Identify which cell holds the provided text, then report its (x, y) central coordinate. 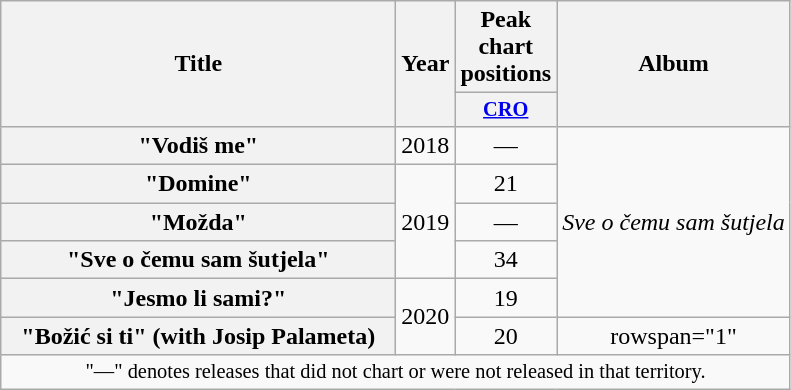
Year (426, 64)
Album (674, 64)
Title (198, 64)
2020 (426, 317)
CRO (506, 110)
Peak chart positions (506, 47)
"Vodiš me" (198, 145)
"Sve o čemu sam šutjela" (198, 260)
2018 (426, 145)
"Božić si ti" (with Josip Palameta) (198, 336)
"Domine" (198, 184)
Sve o čemu sam šutjela (674, 221)
"Možda" (198, 222)
19 (506, 298)
34 (506, 260)
2019 (426, 222)
20 (506, 336)
"Jesmo li sami?" (198, 298)
"—" denotes releases that did not chart or were not released in that territory. (396, 372)
rowspan="1" (674, 336)
21 (506, 184)
